Locate the cell with the specified text and output its [x, y] center coordinate. 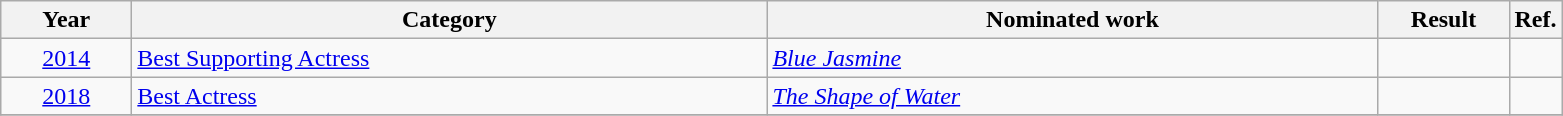
Category [450, 20]
2018 [66, 96]
The Shape of Water [1072, 96]
Result [1444, 20]
2014 [66, 58]
Year [66, 20]
Blue Jasmine [1072, 58]
Best Actress [450, 96]
Best Supporting Actress [450, 58]
Ref. [1536, 20]
Nominated work [1072, 20]
